For the text-containing cell, return its midpoint in (X, Y) coordinate format. 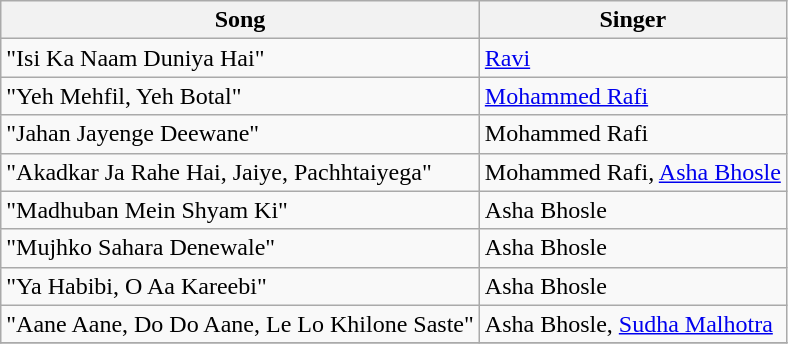
"Madhuban Mein Shyam Ki" (240, 210)
"Yeh Mehfil, Yeh Botal" (240, 96)
Singer (632, 20)
"Aane Aane, Do Do Aane, Le Lo Khilone Saste" (240, 324)
Asha Bhosle, Sudha Malhotra (632, 324)
"Mujhko Sahara Denewale" (240, 248)
"Ya Habibi, O Aa Kareebi" (240, 286)
"Jahan Jayenge Deewane" (240, 134)
Song (240, 20)
Ravi (632, 58)
"Isi Ka Naam Duniya Hai" (240, 58)
"Akadkar Ja Rahe Hai, Jaiye, Pachhtaiyega" (240, 172)
Mohammed Rafi, Asha Bhosle (632, 172)
